Scan for the cell matching the given text and deliver its (X, Y) coordinate at center. 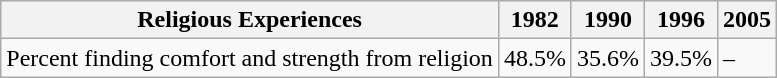
1996 (680, 20)
35.6% (608, 58)
1982 (534, 20)
48.5% (534, 58)
– (748, 58)
Percent finding comfort and strength from religion (250, 58)
2005 (748, 20)
39.5% (680, 58)
1990 (608, 20)
Religious Experiences (250, 20)
